Pinpoint the cell where the given text exists, returning its (x, y) midpoint coordinate. 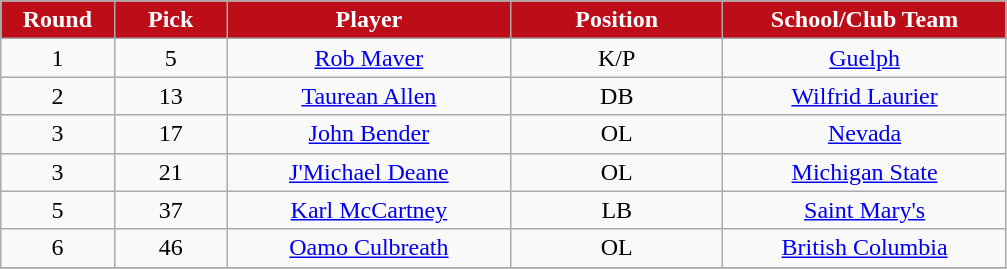
Oamo Culbreath (368, 248)
21 (170, 172)
Player (368, 20)
LB (617, 210)
Saint Mary's (864, 210)
Pick (170, 20)
Rob Maver (368, 58)
K/P (617, 58)
Michigan State (864, 172)
6 (58, 248)
British Columbia (864, 248)
Round (58, 20)
Wilfrid Laurier (864, 96)
46 (170, 248)
School/Club Team (864, 20)
Nevada (864, 134)
J'Michael Deane (368, 172)
John Bender (368, 134)
Taurean Allen (368, 96)
1 (58, 58)
DB (617, 96)
Position (617, 20)
13 (170, 96)
Guelph (864, 58)
17 (170, 134)
Karl McCartney (368, 210)
2 (58, 96)
37 (170, 210)
